Return the [x, y] coordinate for the center point of the cell that contains the specified text.  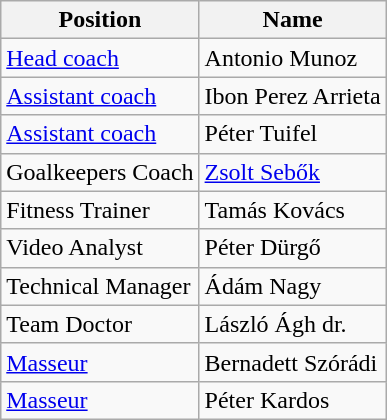
Péter Tuifel [292, 134]
Ádám Nagy [292, 286]
Head coach [100, 58]
Tamás Kovács [292, 210]
László Ágh dr. [292, 324]
Zsolt Sebők [292, 172]
Position [100, 20]
Ibon Perez Arrieta [292, 96]
Bernadett Szórádi [292, 362]
Team Doctor [100, 324]
Name [292, 20]
Goalkeepers Coach [100, 172]
Péter Dürgő [292, 248]
Antonio Munoz [292, 58]
Fitness Trainer [100, 210]
Péter Kardos [292, 400]
Technical Manager [100, 286]
Video Analyst [100, 248]
